For the text-containing cell, return its midpoint in (X, Y) coordinate format. 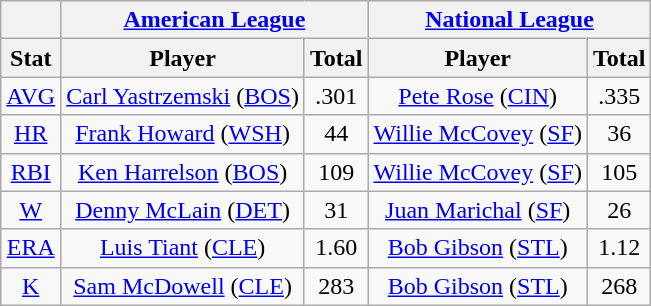
1.12 (619, 248)
K (31, 286)
American League (214, 20)
283 (336, 286)
RBI (31, 172)
31 (336, 210)
1.60 (336, 248)
AVG (31, 96)
109 (336, 172)
ERA (31, 248)
Carl Yastrzemski (BOS) (183, 96)
Juan Marichal (SF) (478, 210)
105 (619, 172)
26 (619, 210)
Pete Rose (CIN) (478, 96)
Ken Harrelson (BOS) (183, 172)
Stat (31, 58)
Luis Tiant (CLE) (183, 248)
268 (619, 286)
Frank Howard (WSH) (183, 134)
Denny McLain (DET) (183, 210)
36 (619, 134)
44 (336, 134)
.335 (619, 96)
W (31, 210)
.301 (336, 96)
HR (31, 134)
Sam McDowell (CLE) (183, 286)
National League (510, 20)
